Detect which cell encompasses the target text, then output its [x, y] center coordinate. 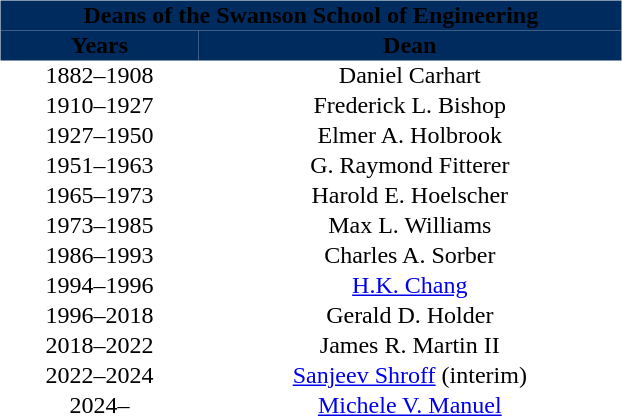
Charles A. Sorber [410, 255]
Sanjeev Shroff (interim) [410, 375]
1910–1927 [99, 105]
G. Raymond Fitterer [410, 165]
James R. Martin II [410, 345]
Gerald D. Holder [410, 315]
1927–1950 [99, 135]
Deans of the Swanson School of Engineering [310, 15]
2022–2024 [99, 375]
1951–1963 [99, 165]
Max L. Williams [410, 225]
1882–1908 [99, 75]
1996–2018 [99, 315]
Dean [410, 45]
Daniel Carhart [410, 75]
Frederick L. Bishop [410, 105]
Harold E. Hoelscher [410, 195]
Elmer A. Holbrook [410, 135]
1965–1973 [99, 195]
1973–1985 [99, 225]
Years [99, 45]
2018–2022 [99, 345]
1986–1993 [99, 255]
1994–1996 [99, 285]
H.K. Chang [410, 285]
